Determine the [X, Y] coordinate at the center of the cell enclosing the given text.  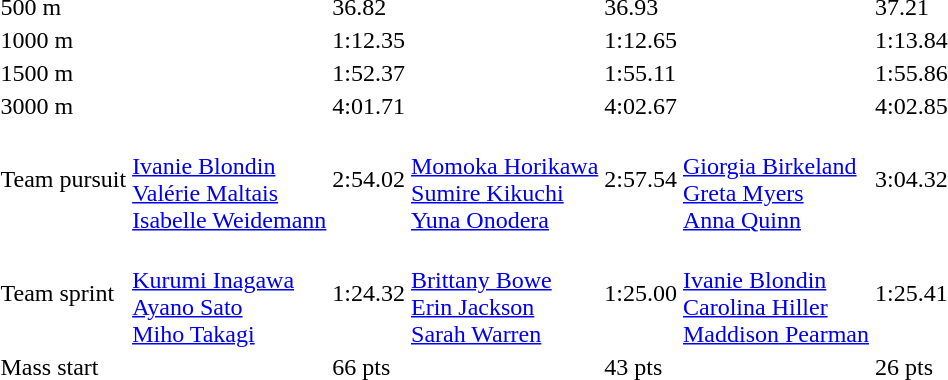
2:57.54 [641, 180]
Ivanie BlondinValérie MaltaisIsabelle Weidemann [230, 180]
1:12.65 [641, 40]
Giorgia BirkelandGreta MyersAnna Quinn [776, 180]
Kurumi InagawaAyano SatoMiho Takagi [230, 294]
1:52.37 [369, 73]
1:12.35 [369, 40]
4:01.71 [369, 106]
1:24.32 [369, 294]
4:02.67 [641, 106]
Momoka HorikawaSumire KikuchiYuna Onodera [505, 180]
Brittany BoweErin JacksonSarah Warren [505, 294]
2:54.02 [369, 180]
Ivanie BlondinCarolina HillerMaddison Pearman [776, 294]
1:55.11 [641, 73]
1:25.00 [641, 294]
